Provide the (X, Y) coordinate of the cell's center where the given text is located.  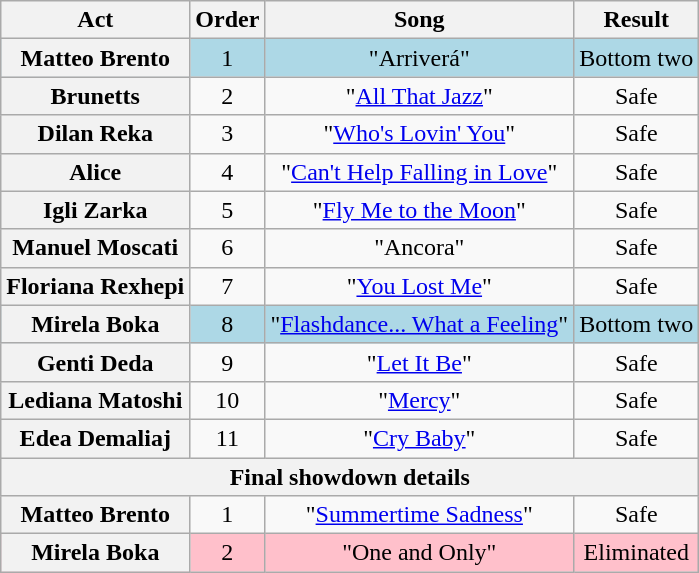
Lediana Matoshi (96, 400)
"Let It Be" (420, 362)
"Cry Baby" (420, 438)
Brunetts (96, 96)
"One and Only" (420, 553)
Eliminated (636, 553)
8 (228, 324)
"You Lost Me" (420, 286)
"Flashdance... What a Feeling" (420, 324)
7 (228, 286)
"Who's Lovin' You" (420, 134)
Alice (96, 172)
Igli Zarka (96, 210)
6 (228, 248)
Floriana Rexhepi (96, 286)
"Ancora" (420, 248)
5 (228, 210)
Result (636, 20)
Genti Deda (96, 362)
Order (228, 20)
3 (228, 134)
9 (228, 362)
Final showdown details (350, 477)
"Arriverá" (420, 58)
"Can't Help Falling in Love" (420, 172)
"Mercy" (420, 400)
Edea Demaliaj (96, 438)
"Summertime Sadness" (420, 515)
10 (228, 400)
"All That Jazz" (420, 96)
Act (96, 20)
Manuel Moscati (96, 248)
"Fly Me to the Moon" (420, 210)
Dilan Reka (96, 134)
4 (228, 172)
Song (420, 20)
11 (228, 438)
